Provide the (x, y) coordinate of the cell's center where the given text is located.  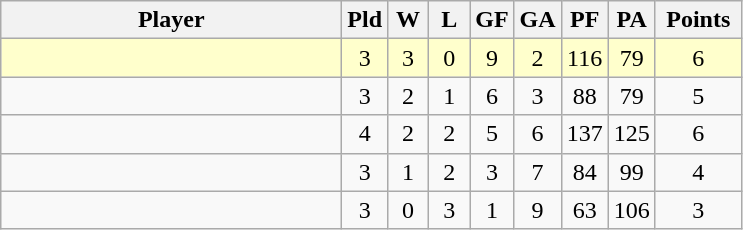
L (450, 20)
GF (492, 20)
99 (632, 172)
Pld (365, 20)
7 (538, 172)
125 (632, 134)
W (408, 20)
63 (584, 210)
88 (584, 96)
106 (632, 210)
Points (698, 20)
84 (584, 172)
116 (584, 58)
PF (584, 20)
137 (584, 134)
GA (538, 20)
PA (632, 20)
Player (172, 20)
